Capture the cell that displays the provided text and extract its [X, Y] central coordinate. 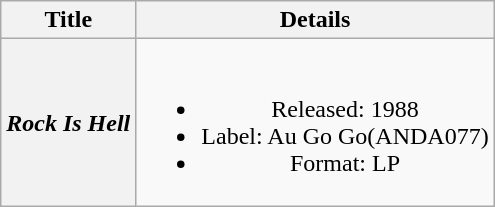
Title [68, 20]
Details [315, 20]
Released: 1988Label: Au Go Go(ANDA077)Format: LP [315, 122]
Rock Is Hell [68, 122]
